Pinpoint the cell where the given text exists, returning its [x, y] midpoint coordinate. 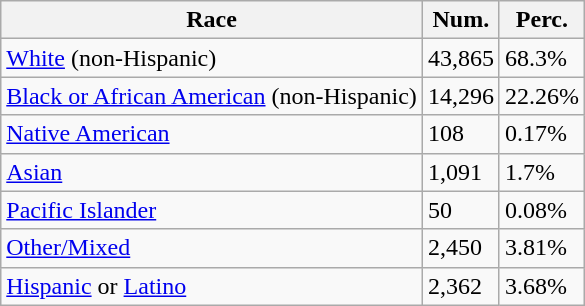
Perc. [542, 20]
Hispanic or Latino [212, 286]
2,450 [460, 248]
Race [212, 20]
2,362 [460, 286]
22.26% [542, 96]
50 [460, 210]
68.3% [542, 58]
White (non-Hispanic) [212, 58]
1,091 [460, 172]
Asian [212, 172]
3.81% [542, 248]
43,865 [460, 58]
1.7% [542, 172]
Pacific Islander [212, 210]
0.17% [542, 134]
3.68% [542, 286]
Native American [212, 134]
14,296 [460, 96]
108 [460, 134]
Other/Mixed [212, 248]
Num. [460, 20]
Black or African American (non-Hispanic) [212, 96]
0.08% [542, 210]
